Find where the given text appears and provide that cell's center as (x, y) coordinate. 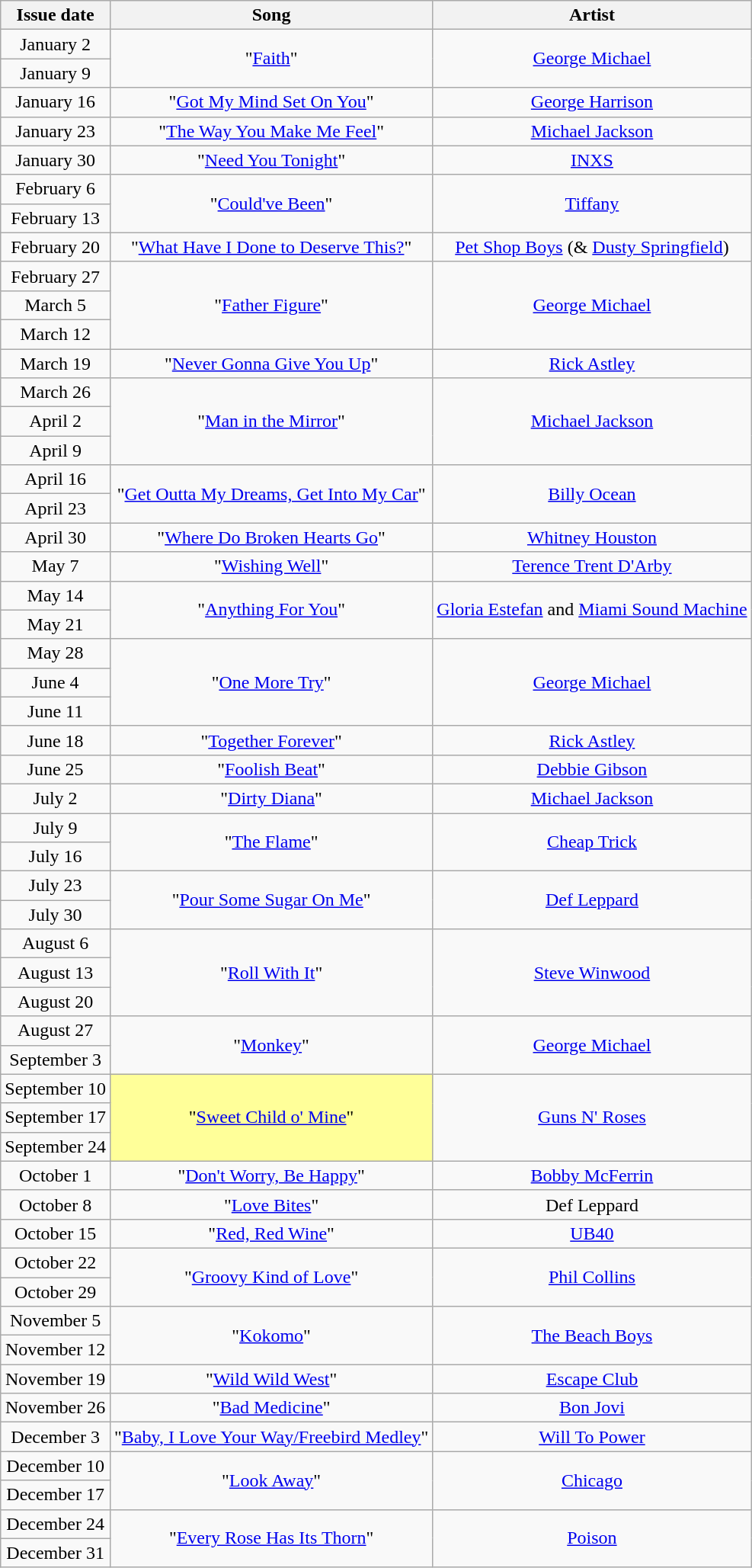
Debbie Gibson (592, 769)
Song (271, 15)
Bobby McFerrin (592, 1175)
June 18 (56, 740)
Cheap Trick (592, 842)
October 1 (56, 1175)
October 22 (56, 1262)
Will To Power (592, 1437)
March 12 (56, 334)
Guns N' Roses (592, 1117)
August 6 (56, 944)
August 27 (56, 1031)
"One More Try" (271, 682)
June 11 (56, 711)
"Don't Worry, Be Happy" (271, 1175)
January 23 (56, 131)
"What Have I Done to Deserve This?" (271, 247)
Whitney Houston (592, 537)
September 3 (56, 1060)
April 2 (56, 422)
INXS (592, 160)
May 28 (56, 653)
April 16 (56, 479)
August 13 (56, 973)
Tiffany (592, 204)
January 16 (56, 102)
"Where Do Broken Hearts Go" (271, 537)
February 20 (56, 247)
July 9 (56, 827)
"The Flame" (271, 842)
"Baby, I Love Your Way/Freebird Medley" (271, 1437)
Phil Collins (592, 1277)
Pet Shop Boys (& Dusty Springfield) (592, 247)
September 17 (56, 1117)
"Roll With It" (271, 973)
January 2 (56, 44)
December 17 (56, 1495)
August 20 (56, 1002)
March 19 (56, 364)
February 6 (56, 189)
February 13 (56, 218)
July 2 (56, 798)
September 10 (56, 1089)
Gloria Estefan and Miami Sound Machine (592, 610)
Chicago (592, 1480)
February 27 (56, 276)
"Wishing Well" (271, 566)
October 29 (56, 1292)
"Get Outta My Dreams, Get Into My Car" (271, 494)
Terence Trent D'Arby (592, 566)
"Monkey" (271, 1045)
June 25 (56, 769)
"Father Figure" (271, 305)
"Together Forever" (271, 740)
"Sweet Child o' Mine" (271, 1117)
"Look Away" (271, 1480)
January 30 (56, 160)
July 30 (56, 915)
"Never Gonna Give You Up" (271, 364)
May 14 (56, 595)
June 4 (56, 682)
May 7 (56, 566)
"Man in the Mirror" (271, 422)
November 5 (56, 1321)
April 23 (56, 508)
October 8 (56, 1204)
December 10 (56, 1466)
The Beach Boys (592, 1336)
"Anything For You" (271, 610)
"Kokomo" (271, 1336)
George Harrison (592, 102)
UB40 (592, 1233)
September 24 (56, 1146)
"Groovy Kind of Love" (271, 1277)
"Red, Red Wine" (271, 1233)
Bon Jovi (592, 1408)
July 23 (56, 886)
"Dirty Diana" (271, 798)
"The Way You Make Me Feel" (271, 131)
December 24 (56, 1524)
Billy Ocean (592, 494)
January 9 (56, 73)
"Could've Been" (271, 204)
Poison (592, 1538)
November 26 (56, 1408)
"Faith" (271, 59)
"Pour Some Sugar On Me" (271, 900)
"Love Bites" (271, 1204)
Artist (592, 15)
"Foolish Beat" (271, 769)
July 16 (56, 857)
Steve Winwood (592, 973)
"Wild Wild West" (271, 1379)
April 9 (56, 451)
October 15 (56, 1233)
December 31 (56, 1553)
"Bad Medicine" (271, 1408)
December 3 (56, 1437)
March 26 (56, 393)
March 5 (56, 305)
Escape Club (592, 1379)
"Need You Tonight" (271, 160)
"Every Rose Has Its Thorn" (271, 1538)
April 30 (56, 537)
"Got My Mind Set On You" (271, 102)
November 19 (56, 1379)
May 21 (56, 624)
Issue date (56, 15)
November 12 (56, 1350)
